Locate the cell with the specified text and output its [X, Y] center coordinate. 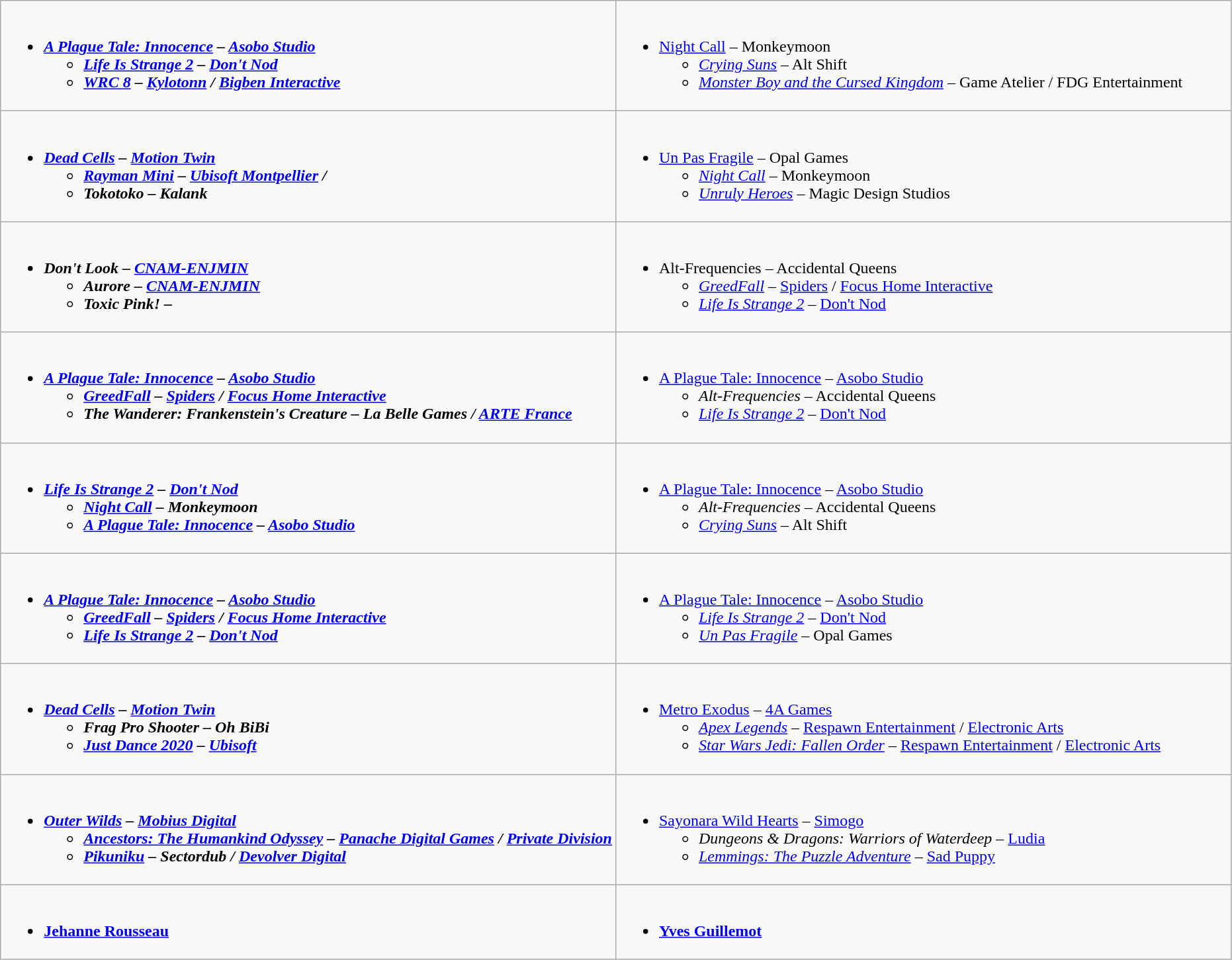
A Plague Tale: Innocence – Asobo StudioLife Is Strange 2 – Don't NodWRC 8 – Kylotonn / Bigben Interactive [308, 56]
Don't Look – CNAM-ENJMINAurore – CNAM-ENJMINToxic Pink! – [308, 277]
Yves Guillemot [923, 922]
A Plague Tale: Innocence – Asobo StudioLife Is Strange 2 – Don't NodUn Pas Fragile – Opal Games [923, 609]
Life Is Strange 2 – Don't NodNight Call – MonkeymoonA Plague Tale: Innocence – Asobo Studio [308, 498]
Dead Cells – Motion TwinRayman Mini – Ubisoft Montpellier / Tokotoko – Kalank [308, 167]
Sayonara Wild Hearts – SimogoDungeons & Dragons: Warriors of Waterdeep – LudiaLemmings: The Puzzle Adventure – Sad Puppy [923, 830]
Metro Exodus – 4A GamesApex Legends – Respawn Entertainment / Electronic ArtsStar Wars Jedi: Fallen Order – Respawn Entertainment / Electronic Arts [923, 719]
Jehanne Rousseau [308, 922]
A Plague Tale: Innocence – Asobo StudioAlt-Frequencies – Accidental QueensLife Is Strange 2 – Don't Nod [923, 388]
Alt-Frequencies – Accidental QueensGreedFall – Spiders / Focus Home InteractiveLife Is Strange 2 – Don't Nod [923, 277]
Un Pas Fragile – Opal GamesNight Call – MonkeymoonUnruly Heroes – Magic Design Studios [923, 167]
Outer Wilds – Mobius DigitalAncestors: The Humankind Odyssey – Panache Digital Games / Private DivisionPikuniku – Sectordub / Devolver Digital [308, 830]
Dead Cells – Motion TwinFrag Pro Shooter – Oh BiBiJust Dance 2020 – Ubisoft [308, 719]
Night Call – MonkeymoonCrying Suns – Alt ShiftMonster Boy and the Cursed Kingdom – Game Atelier / FDG Entertainment [923, 56]
A Plague Tale: Innocence – Asobo StudioGreedFall – Spiders / Focus Home InteractiveLife Is Strange 2 – Don't Nod [308, 609]
A Plague Tale: Innocence – Asobo StudioAlt-Frequencies – Accidental QueensCrying Suns – Alt Shift [923, 498]
